Search for the cell housing the specified text and yield its [X, Y] center coordinate. 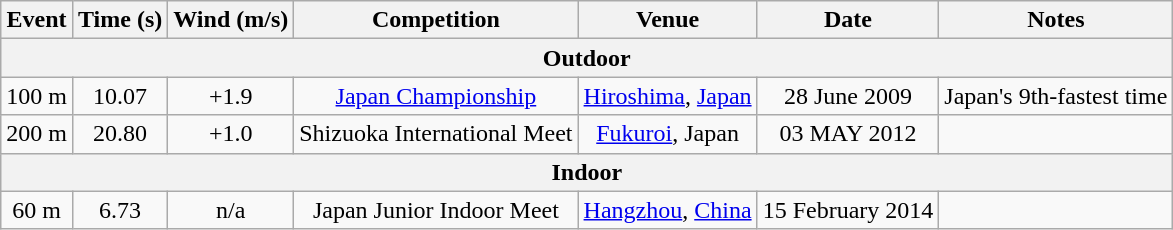
Wind (m/s) [231, 20]
Venue [668, 20]
Japan's 9th-fastest time [1056, 96]
n/a [231, 210]
Outdoor [587, 58]
200 m [37, 134]
Hiroshima, Japan [668, 96]
Japan Championship [436, 96]
+1.0 [231, 134]
Japan Junior Indoor Meet [436, 210]
Date [848, 20]
+1.9 [231, 96]
10.07 [120, 96]
28 June 2009 [848, 96]
Fukuroi, Japan [668, 134]
Time (s) [120, 20]
Event [37, 20]
20.80 [120, 134]
60 m [37, 210]
Notes [1056, 20]
Shizuoka International Meet [436, 134]
Competition [436, 20]
15 February 2014 [848, 210]
100 m [37, 96]
Hangzhou, China [668, 210]
Indoor [587, 172]
03 MAY 2012 [848, 134]
6.73 [120, 210]
